Locate the cell with the specified text and output its [X, Y] center coordinate. 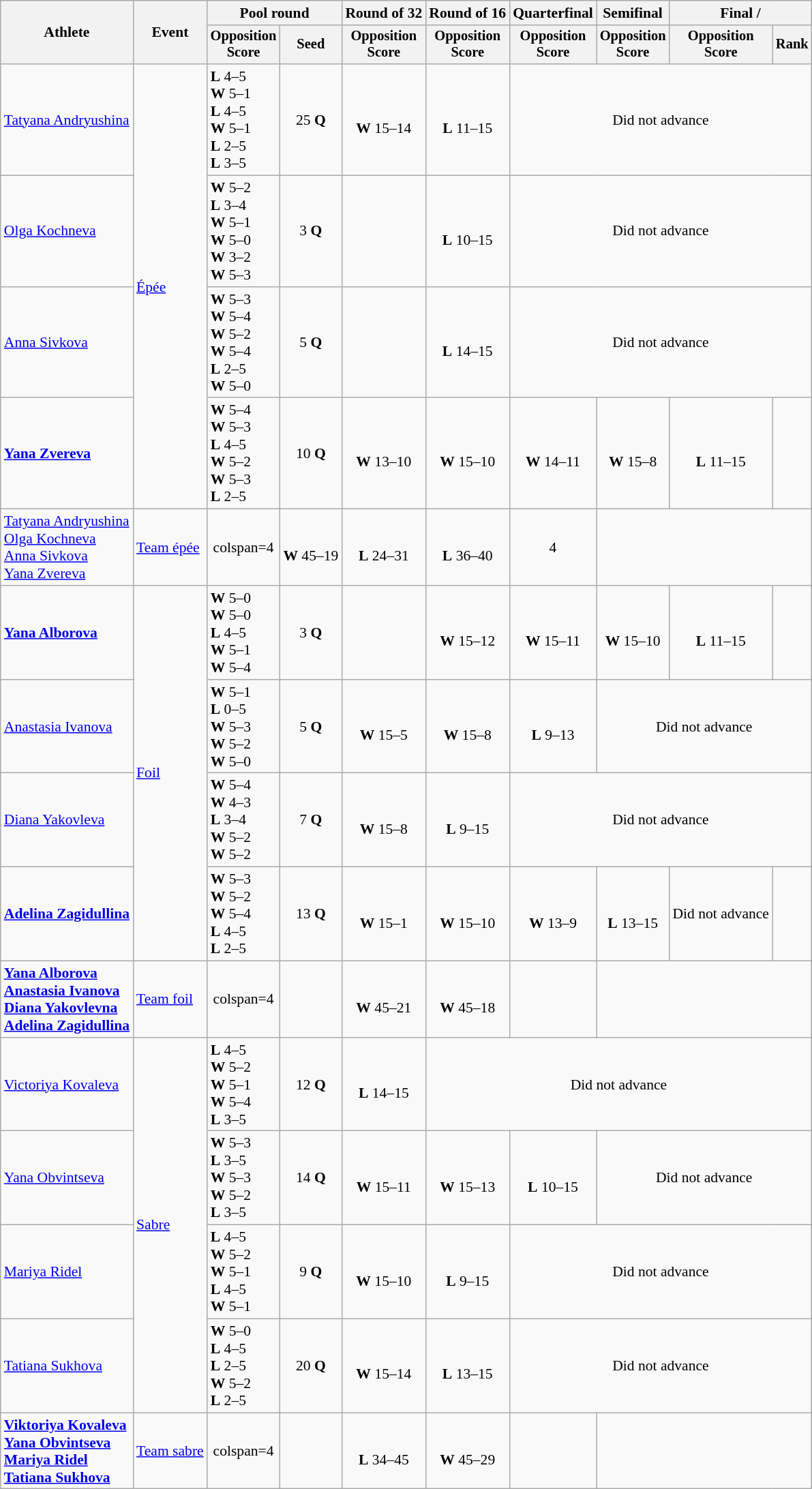
14 Q [311, 1178]
Foil [170, 773]
Adelina Zagidullina [67, 914]
Mariya Ridel [67, 1272]
W 13–9 [553, 914]
W 45–29 [468, 1451]
Tatyana AndryushinaOlga KochnevaAnna SivkovaYana Zvereva [67, 547]
Rank [792, 45]
Olga Kochneva [67, 232]
W 15–1 [383, 914]
10 Q [311, 454]
Victoriya Kovaleva [67, 1085]
Viktoriya KovalevaYana ObvintsevaMariya RidelTatiana Sukhova [67, 1451]
W 5–3 L 3–5 W 5–3 W 5–2 L 3–5 [244, 1178]
Épée [170, 286]
Tatyana Andryushina [67, 120]
Anastasia Ivanova [67, 727]
Event [170, 33]
W 5–4 W 5–3 L 4–5 W 5–2 W 5–3 L 2–5 [244, 454]
Round of 16 [468, 13]
W 5–0 L 4–5 L 2–5 W 5–2 L 2–5 [244, 1366]
W 13–10 [383, 454]
Diana Yakovleva [67, 820]
Round of 32 [383, 13]
Quarterfinal [553, 13]
Athlete [67, 33]
W 45–18 [468, 999]
Team épée [170, 547]
W 5–2 L 3–4 W 5–1 W 5–0 W 3–2 W 5–3 [244, 232]
W 5–3 W 5–4 W 5–2 W 5–4 L 2–5 W 5–0 [244, 342]
4 [553, 547]
Final / [740, 13]
Seed [311, 45]
Yana Obvintseva [67, 1178]
Semifinal [633, 13]
7 Q [311, 820]
L 9–13 [553, 727]
W 45–19 [311, 547]
Team sabre [170, 1451]
L 36–40 [468, 547]
L 4–5 W 5–2 W 5–1 L 4–5 W 5–1 [244, 1272]
Yana AlborovaAnastasia IvanovaDiana YakovlevnaAdelina Zagidullina [67, 999]
L 34–45 [383, 1451]
W 15–12 [468, 633]
W 5–4 W 4–3 L 3–4 W 5–2 W 5–2 [244, 820]
W 5–3 W 5–2 W 5–4 L 4–5 L 2–5 [244, 914]
L 4–5 W 5–2 W 5–1 W 5–4 L 3–5 [244, 1085]
L 4–5 W 5–1 L 4–5 W 5–1 L 2–5 L 3–5 [244, 120]
Yana Zvereva [67, 454]
Team foil [170, 999]
Sabre [170, 1225]
9 Q [311, 1272]
W 15–5 [383, 727]
20 Q [311, 1366]
Tatiana Sukhova [67, 1366]
Yana Alborova [67, 633]
Pool round [275, 13]
25 Q [311, 120]
W 15–13 [468, 1178]
12 Q [311, 1085]
Anna Sivkova [67, 342]
W 5–0 W 5–0 L 4–5 W 5–1 W 5–4 [244, 633]
W 5–1 L 0–5 W 5–3 W 5–2 W 5–0 [244, 727]
L 24–31 [383, 547]
W 14–11 [553, 454]
13 Q [311, 914]
W 45–21 [383, 999]
